Return [X, Y] of the center of cell containing provided text 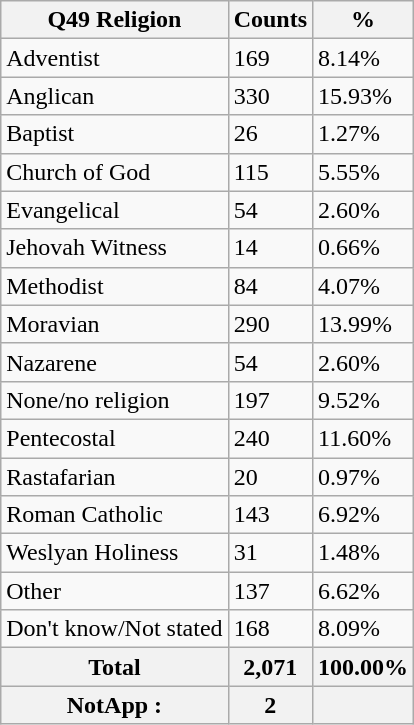
Church of God [114, 172]
2,071 [270, 667]
Nazarene [114, 362]
31 [270, 553]
290 [270, 324]
168 [270, 629]
13.99% [364, 324]
Anglican [114, 96]
NotApp : [114, 705]
8.09% [364, 629]
330 [270, 96]
Methodist [114, 286]
20 [270, 477]
100.00% [364, 667]
Adventist [114, 58]
197 [270, 400]
0.66% [364, 248]
Moravian [114, 324]
6.62% [364, 591]
4.07% [364, 286]
1.27% [364, 134]
240 [270, 438]
2 [270, 705]
14 [270, 248]
11.60% [364, 438]
Q49 Religion [114, 20]
Baptist [114, 134]
137 [270, 591]
Evangelical [114, 210]
0.97% [364, 477]
Total [114, 667]
6.92% [364, 515]
8.14% [364, 58]
None/no religion [114, 400]
9.52% [364, 400]
Counts [270, 20]
% [364, 20]
26 [270, 134]
169 [270, 58]
Don't know/Not stated [114, 629]
Rastafarian [114, 477]
Jehovah Witness [114, 248]
Weslyan Holiness [114, 553]
Roman Catholic [114, 515]
84 [270, 286]
Pentecostal [114, 438]
Other [114, 591]
15.93% [364, 96]
143 [270, 515]
115 [270, 172]
5.55% [364, 172]
1.48% [364, 553]
